Return the [x, y] coordinate for the center point of the cell that contains the specified text.  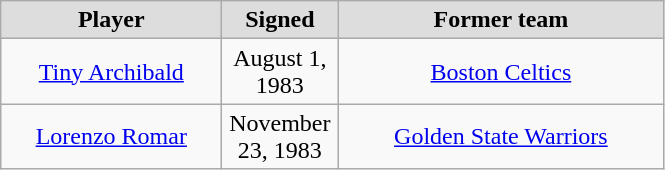
Former team [501, 20]
November 23, 1983 [280, 136]
Tiny Archibald [112, 72]
Player [112, 20]
Boston Celtics [501, 72]
Golden State Warriors [501, 136]
August 1, 1983 [280, 72]
Signed [280, 20]
Lorenzo Romar [112, 136]
